From the cell containing the given text, extract its center point as (X, Y) coordinate. 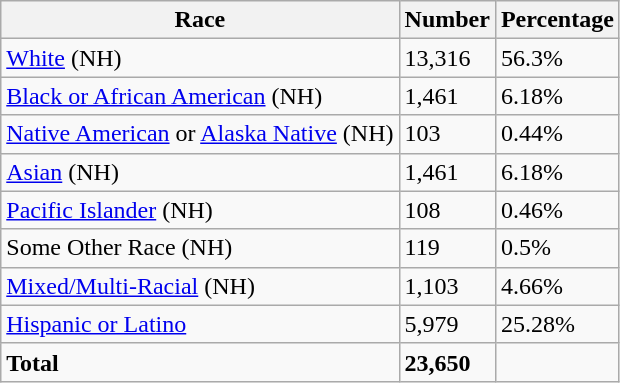
0.46% (557, 210)
Pacific Islander (NH) (200, 210)
Black or African American (NH) (200, 96)
5,979 (447, 324)
0.44% (557, 134)
Percentage (557, 20)
Some Other Race (NH) (200, 248)
25.28% (557, 324)
103 (447, 134)
Total (200, 362)
White (NH) (200, 58)
1,103 (447, 286)
Native American or Alaska Native (NH) (200, 134)
0.5% (557, 248)
56.3% (557, 58)
Number (447, 20)
119 (447, 248)
4.66% (557, 286)
Mixed/Multi-Racial (NH) (200, 286)
Hispanic or Latino (200, 324)
Race (200, 20)
108 (447, 210)
23,650 (447, 362)
Asian (NH) (200, 172)
13,316 (447, 58)
